Output the (x, y) coordinate of the center of the cell containing the given text.  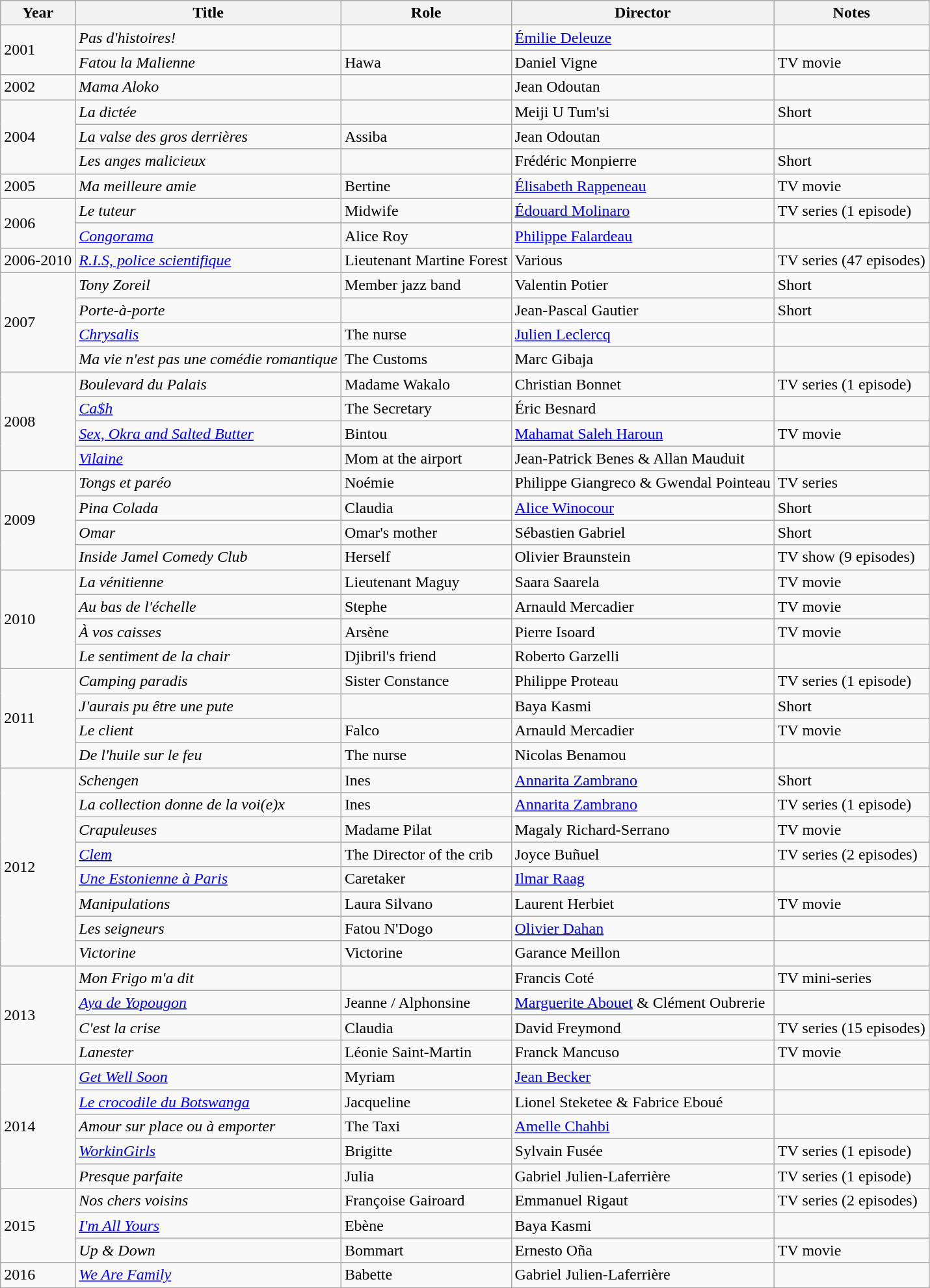
La dictée (208, 112)
Aya de Yopougon (208, 1003)
Roberto Garzelli (643, 656)
De l'huile sur le feu (208, 756)
La vénitienne (208, 582)
Jean Becker (643, 1077)
2013 (38, 1015)
Various (643, 260)
Mom at the airport (426, 458)
Pas d'histoires! (208, 38)
J'aurais pu être une pute (208, 705)
2007 (38, 322)
Saara Saarela (643, 582)
Director (643, 13)
Le crocodile du Botswanga (208, 1102)
TV series (47 episodes) (851, 260)
The Director of the crib (426, 854)
Congorama (208, 235)
Stephe (426, 607)
Fatou N'Dogo (426, 928)
Ernesto Oña (643, 1250)
Olivier Braunstein (643, 557)
Jacqueline (426, 1102)
Chrysalis (208, 335)
Sister Constance (426, 681)
Bommart (426, 1250)
Inside Jamel Comedy Club (208, 557)
2016 (38, 1275)
Éric Besnard (643, 409)
Arsène (426, 631)
Philippe Proteau (643, 681)
Hawa (426, 62)
2015 (38, 1226)
TV show (9 episodes) (851, 557)
Philippe Falardeau (643, 235)
Manipulations (208, 904)
Title (208, 13)
2008 (38, 421)
Madame Wakalo (426, 384)
La valse des gros derrières (208, 137)
The Secretary (426, 409)
Ca$h (208, 409)
Meiji U Tum'si (643, 112)
TV mini-series (851, 978)
Une Estonienne à Paris (208, 879)
Olivier Dahan (643, 928)
Jean-Pascal Gautier (643, 310)
Lieutenant Maguy (426, 582)
Nos chers voisins (208, 1201)
Herself (426, 557)
Françoise Gairoard (426, 1201)
Amelle Chahbi (643, 1127)
Lionel Steketee & Fabrice Eboué (643, 1102)
David Freymond (643, 1027)
Philippe Giangreco & Gwendal Pointeau (643, 483)
2006 (38, 223)
Clem (208, 854)
Franck Mancuso (643, 1052)
Fatou la Malienne (208, 62)
Ilmar Raag (643, 879)
We Are Family (208, 1275)
Pierre Isoard (643, 631)
Léonie Saint-Martin (426, 1052)
Notes (851, 13)
Sébastien Gabriel (643, 532)
Marguerite Abouet & Clément Oubrerie (643, 1003)
Babette (426, 1275)
The Taxi (426, 1127)
Valentin Potier (643, 285)
Laura Silvano (426, 904)
Amour sur place ou à emporter (208, 1127)
Mama Aloko (208, 87)
À vos caisses (208, 631)
Joyce Buñuel (643, 854)
Mahamat Saleh Haroun (643, 434)
Bertine (426, 186)
Pina Colada (208, 508)
Daniel Vigne (643, 62)
Ma vie n'est pas une comédie romantique (208, 360)
Midwife (426, 211)
Élisabeth Rappeneau (643, 186)
Role (426, 13)
2006-2010 (38, 260)
Schengen (208, 780)
La collection donne de la voi(e)x (208, 805)
Up & Down (208, 1250)
Sylvain Fusée (643, 1151)
Édouard Molinaro (643, 211)
Frédéric Monpierre (643, 161)
Les anges malicieux (208, 161)
Ebène (426, 1226)
Ma meilleure amie (208, 186)
Year (38, 13)
2001 (38, 50)
Marc Gibaja (643, 360)
R.I.S, police scientifique (208, 260)
Christian Bonnet (643, 384)
2012 (38, 867)
Omar's mother (426, 532)
TV series (15 episodes) (851, 1027)
Tony Zoreil (208, 285)
2005 (38, 186)
Get Well Soon (208, 1077)
Lanester (208, 1052)
Francis Coté (643, 978)
Les seigneurs (208, 928)
2011 (38, 718)
The Customs (426, 360)
Julien Leclercq (643, 335)
Julia (426, 1176)
Jean-Patrick Benes & Allan Mauduit (643, 458)
Member jazz band (426, 285)
Mon Frigo m'a dit (208, 978)
Le sentiment de la chair (208, 656)
Emmanuel Rigaut (643, 1201)
2002 (38, 87)
Porte-à-porte (208, 310)
Au bas de l'échelle (208, 607)
Le client (208, 731)
Magaly Richard-Serrano (643, 830)
2009 (38, 520)
Presque parfaite (208, 1176)
Jeanne / Alphonsine (426, 1003)
C'est la crise (208, 1027)
Le tuteur (208, 211)
Camping paradis (208, 681)
Crapuleuses (208, 830)
I'm All Yours (208, 1226)
TV series (851, 483)
Brigitte (426, 1151)
Caretaker (426, 879)
Alice Winocour (643, 508)
Nicolas Benamou (643, 756)
Émilie Deleuze (643, 38)
Djibril's friend (426, 656)
2004 (38, 137)
Laurent Herbiet (643, 904)
2010 (38, 619)
Alice Roy (426, 235)
Madame Pilat (426, 830)
Bintou (426, 434)
Boulevard du Palais (208, 384)
Garance Meillon (643, 953)
Tongs et paréo (208, 483)
WorkinGirls (208, 1151)
Myriam (426, 1077)
Vilaine (208, 458)
Sex, Okra and Salted Butter (208, 434)
Noémie (426, 483)
Omar (208, 532)
2014 (38, 1126)
Falco (426, 731)
Assiba (426, 137)
Lieutenant Martine Forest (426, 260)
